Return [x, y] of the center of cell containing provided text 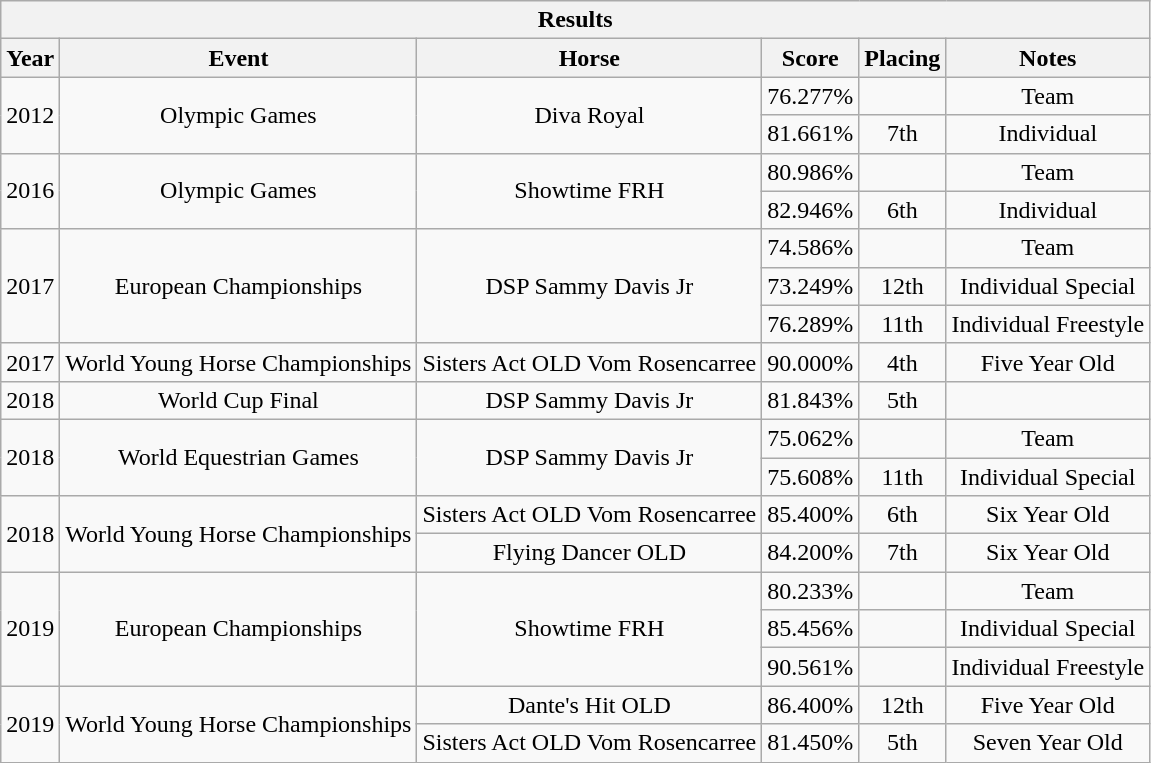
85.400% [810, 515]
Notes [1048, 58]
Horse [590, 58]
Diva Royal [590, 115]
75.062% [810, 438]
86.400% [810, 705]
74.586% [810, 248]
Year [30, 58]
Results [576, 20]
73.249% [810, 286]
81.661% [810, 134]
75.608% [810, 477]
Seven Year Old [1048, 743]
80.233% [810, 591]
76.289% [810, 324]
4th [902, 362]
2016 [30, 191]
85.456% [810, 629]
Placing [902, 58]
80.986% [810, 172]
Flying Dancer OLD [590, 553]
Score [810, 58]
World Equestrian Games [238, 457]
82.946% [810, 210]
Event [238, 58]
Dante's Hit OLD [590, 705]
81.843% [810, 400]
90.000% [810, 362]
90.561% [810, 667]
84.200% [810, 553]
2012 [30, 115]
81.450% [810, 743]
World Cup Final [238, 400]
76.277% [810, 96]
